Find where the given text appears and provide that cell's center as [X, Y] coordinate. 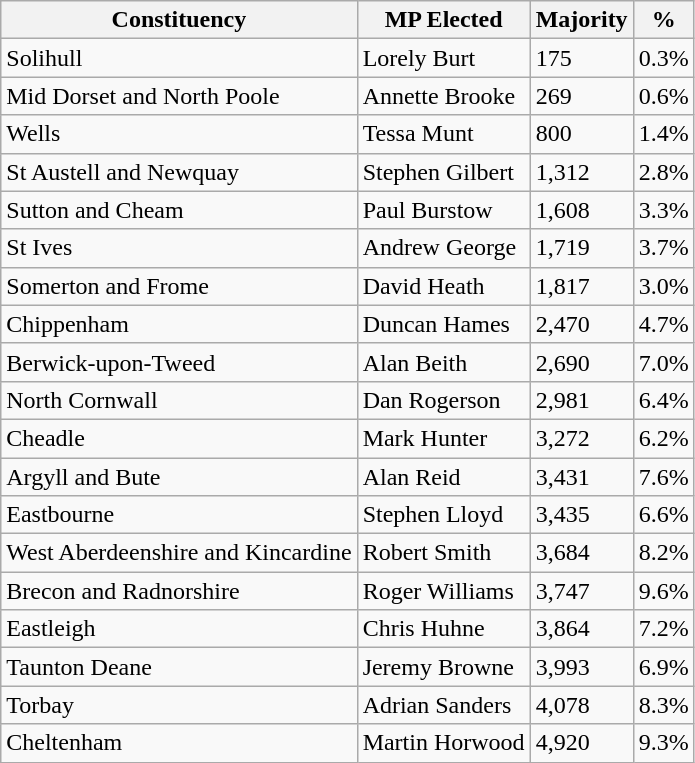
Alan Beith [444, 362]
Eastbourne [179, 515]
8.2% [664, 553]
4.7% [664, 324]
3,993 [582, 667]
0.3% [664, 58]
3.0% [664, 286]
6.6% [664, 515]
Argyll and Bute [179, 477]
Chris Huhne [444, 629]
Sutton and Cheam [179, 210]
6.4% [664, 400]
Taunton Deane [179, 667]
Cheadle [179, 438]
7.0% [664, 362]
Eastleigh [179, 629]
% [664, 20]
1,719 [582, 248]
Mid Dorset and North Poole [179, 96]
Berwick-upon-Tweed [179, 362]
Alan Reid [444, 477]
4,920 [582, 743]
1,817 [582, 286]
269 [582, 96]
Majority [582, 20]
West Aberdeenshire and Kincardine [179, 553]
Somerton and Frome [179, 286]
3,747 [582, 591]
Adrian Sanders [444, 705]
7.6% [664, 477]
Jeremy Browne [444, 667]
3,864 [582, 629]
6.2% [664, 438]
Stephen Lloyd [444, 515]
St Ives [179, 248]
Robert Smith [444, 553]
Lorely Burt [444, 58]
2.8% [664, 172]
9.6% [664, 591]
Paul Burstow [444, 210]
3,684 [582, 553]
Andrew George [444, 248]
7.2% [664, 629]
Wells [179, 134]
9.3% [664, 743]
Martin Horwood [444, 743]
Cheltenham [179, 743]
Dan Rogerson [444, 400]
Constituency [179, 20]
Torbay [179, 705]
3.3% [664, 210]
2,470 [582, 324]
8.3% [664, 705]
Tessa Munt [444, 134]
3,431 [582, 477]
3.7% [664, 248]
4,078 [582, 705]
Annette Brooke [444, 96]
0.6% [664, 96]
6.9% [664, 667]
3,435 [582, 515]
1.4% [664, 134]
1,312 [582, 172]
1,608 [582, 210]
Brecon and Radnorshire [179, 591]
St Austell and Newquay [179, 172]
Chippenham [179, 324]
Stephen Gilbert [444, 172]
2,981 [582, 400]
David Heath [444, 286]
175 [582, 58]
Duncan Hames [444, 324]
North Cornwall [179, 400]
800 [582, 134]
3,272 [582, 438]
Roger Williams [444, 591]
Solihull [179, 58]
2,690 [582, 362]
MP Elected [444, 20]
Mark Hunter [444, 438]
